Extract the [X, Y] coordinate from the center of the cell holding the provided text.  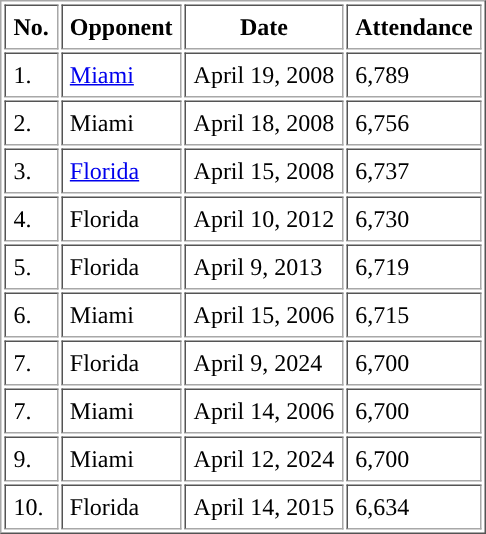
6,789 [414, 74]
Opponent [122, 26]
April 12, 2024 [264, 458]
April 15, 2008 [264, 170]
April 14, 2015 [264, 506]
April 19, 2008 [264, 74]
April 15, 2006 [264, 314]
6,634 [414, 506]
6,730 [414, 218]
6,737 [414, 170]
6,719 [414, 266]
No. [30, 26]
3. [30, 170]
9. [30, 458]
4. [30, 218]
5. [30, 266]
Date [264, 26]
2. [30, 122]
April 10, 2012 [264, 218]
Attendance [414, 26]
6. [30, 314]
6,756 [414, 122]
6,715 [414, 314]
April 9, 2013 [264, 266]
April 18, 2008 [264, 122]
April 14, 2006 [264, 410]
1. [30, 74]
April 9, 2024 [264, 362]
10. [30, 506]
